Pinpoint the cell where the given text exists, returning its (x, y) midpoint coordinate. 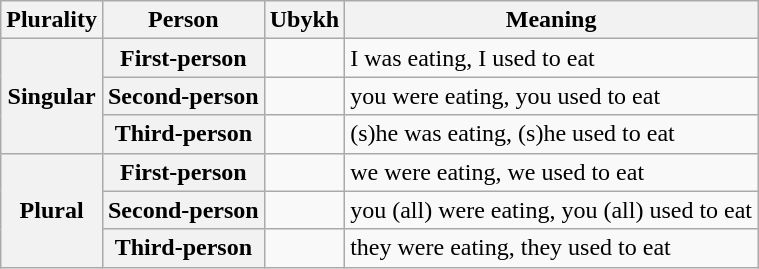
I was eating, I used to eat (552, 58)
Plural (52, 210)
you (all) were eating, you (all) used to eat (552, 210)
you were eating, you used to eat (552, 96)
they were eating, they used to eat (552, 248)
Plurality (52, 20)
we were eating, we used to eat (552, 172)
(s)he was eating, (s)he used to eat (552, 134)
Person (183, 20)
Ubykh (304, 20)
Singular (52, 96)
Meaning (552, 20)
